For the text-containing cell, return its midpoint in [x, y] coordinate format. 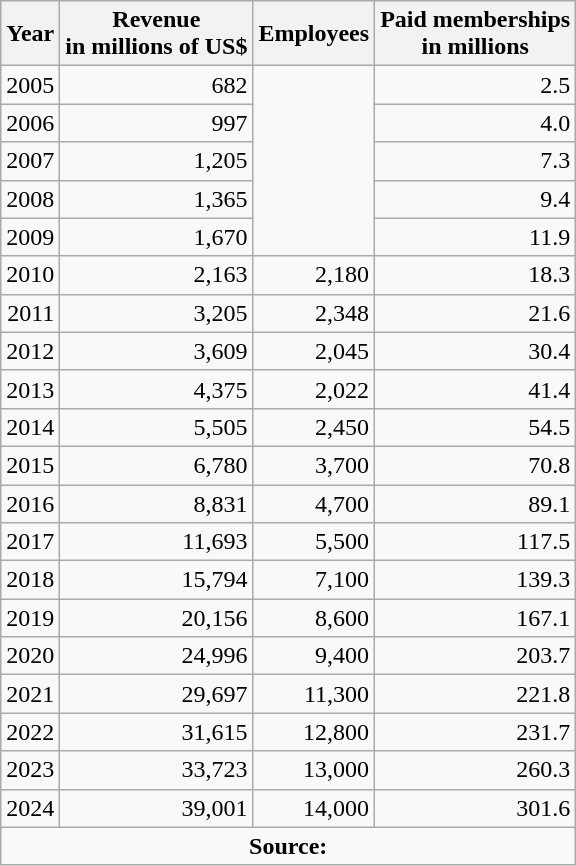
Revenuein millions of US$ [156, 34]
2024 [30, 808]
2.5 [476, 85]
9,400 [314, 656]
5,505 [156, 427]
2009 [30, 237]
3,205 [156, 313]
2019 [30, 618]
89.1 [476, 503]
14,000 [314, 808]
2,450 [314, 427]
41.4 [476, 389]
2012 [30, 351]
20,156 [156, 618]
6,780 [156, 465]
2013 [30, 389]
2,180 [314, 275]
18.3 [476, 275]
4.0 [476, 123]
11,693 [156, 542]
2017 [30, 542]
2020 [30, 656]
12,800 [314, 732]
117.5 [476, 542]
Source: [288, 846]
11,300 [314, 694]
3,700 [314, 465]
2,348 [314, 313]
24,996 [156, 656]
2,045 [314, 351]
2006 [30, 123]
30.4 [476, 351]
70.8 [476, 465]
2,163 [156, 275]
2018 [30, 580]
2014 [30, 427]
Employees [314, 34]
2,022 [314, 389]
997 [156, 123]
1,365 [156, 199]
7.3 [476, 161]
7,100 [314, 580]
11.9 [476, 237]
301.6 [476, 808]
33,723 [156, 770]
4,700 [314, 503]
Year [30, 34]
2011 [30, 313]
5,500 [314, 542]
39,001 [156, 808]
203.7 [476, 656]
2015 [30, 465]
2021 [30, 694]
2010 [30, 275]
139.3 [476, 580]
221.8 [476, 694]
8,831 [156, 503]
2022 [30, 732]
21.6 [476, 313]
1,205 [156, 161]
15,794 [156, 580]
2005 [30, 85]
2016 [30, 503]
29,697 [156, 694]
54.5 [476, 427]
3,609 [156, 351]
8,600 [314, 618]
13,000 [314, 770]
2023 [30, 770]
682 [156, 85]
167.1 [476, 618]
231.7 [476, 732]
2007 [30, 161]
31,615 [156, 732]
1,670 [156, 237]
9.4 [476, 199]
2008 [30, 199]
Paid membershipsin millions [476, 34]
260.3 [476, 770]
4,375 [156, 389]
